From the cell containing the given text, extract its center point as (x, y) coordinate. 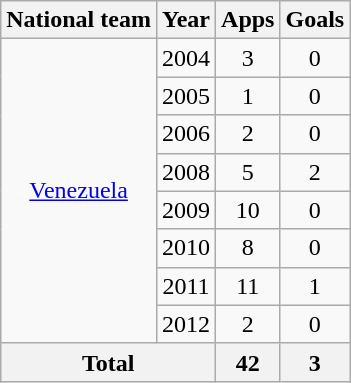
42 (248, 362)
Venezuela (79, 191)
10 (248, 210)
2012 (186, 324)
8 (248, 248)
5 (248, 172)
11 (248, 286)
Apps (248, 20)
2005 (186, 96)
2004 (186, 58)
Year (186, 20)
2009 (186, 210)
Goals (315, 20)
2008 (186, 172)
Total (108, 362)
National team (79, 20)
2006 (186, 134)
2011 (186, 286)
2010 (186, 248)
